From the cell containing the given text, extract its center point as (X, Y) coordinate. 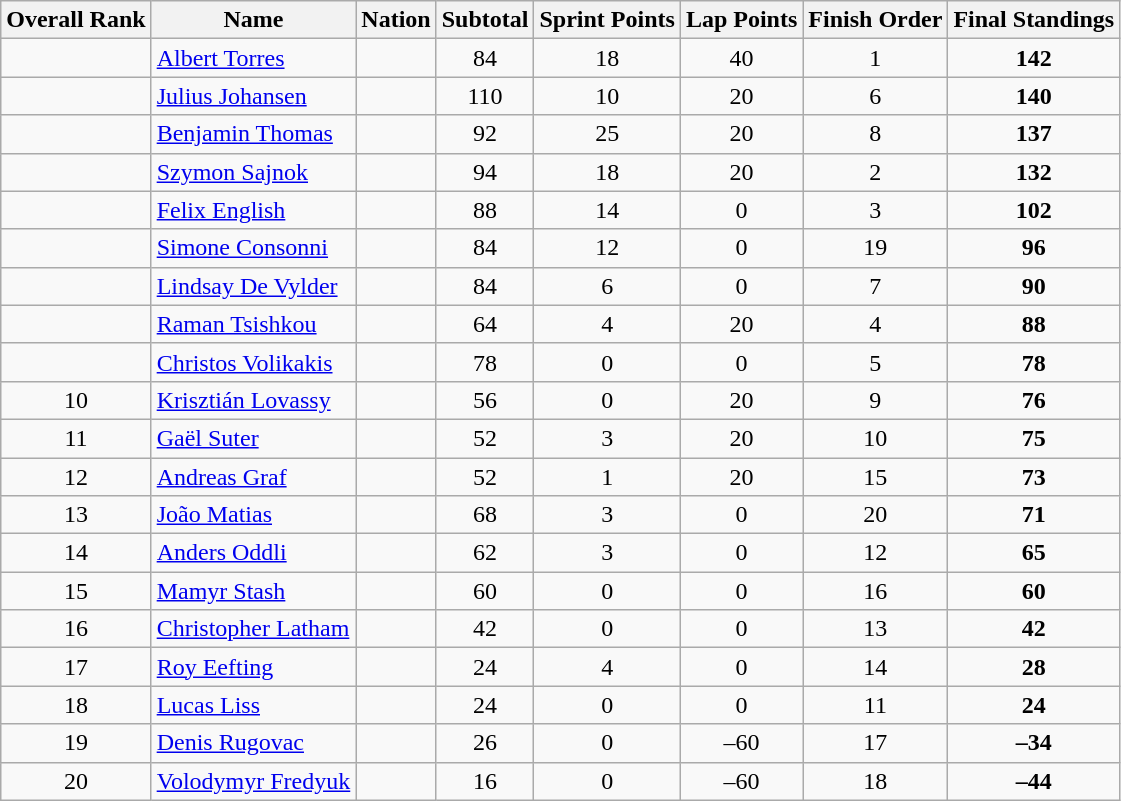
Krisztián Lovassy (254, 400)
Felix English (254, 210)
Subtotal (485, 20)
Julius Johansen (254, 96)
Overall Rank (76, 20)
26 (485, 743)
Raman Tsishkou (254, 324)
Lap Points (741, 20)
71 (1034, 515)
Gaël Suter (254, 438)
92 (485, 134)
140 (1034, 96)
Benjamin Thomas (254, 134)
Sprint Points (607, 20)
65 (1034, 553)
Finish Order (876, 20)
7 (876, 286)
Anders Oddli (254, 553)
Final Standings (1034, 20)
94 (485, 172)
Lindsay De Vylder (254, 286)
68 (485, 515)
Andreas Graf (254, 477)
Simone Consonni (254, 248)
137 (1034, 134)
Christopher Latham (254, 629)
Lucas Liss (254, 705)
Name (254, 20)
Roy Eefting (254, 667)
Szymon Sajnok (254, 172)
40 (741, 58)
142 (1034, 58)
Denis Rugovac (254, 743)
Mamyr Stash (254, 591)
90 (1034, 286)
–44 (1034, 781)
Nation (396, 20)
76 (1034, 400)
9 (876, 400)
Albert Torres (254, 58)
28 (1034, 667)
64 (485, 324)
Christos Volikakis (254, 362)
96 (1034, 248)
2 (876, 172)
25 (607, 134)
Volodymyr Fredyuk (254, 781)
132 (1034, 172)
–34 (1034, 743)
João Matias (254, 515)
102 (1034, 210)
73 (1034, 477)
5 (876, 362)
8 (876, 134)
75 (1034, 438)
62 (485, 553)
56 (485, 400)
110 (485, 96)
